Return (x, y) of the center of cell containing provided text 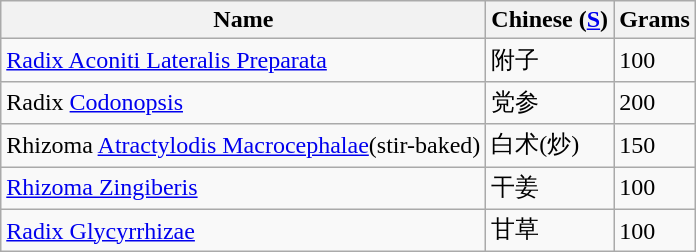
党参 (550, 102)
Radix Codonopsis (244, 102)
白术(炒) (550, 146)
Name (244, 20)
甘草 (550, 230)
Rhizoma Atractylodis Macrocephalae(stir-baked) (244, 146)
150 (655, 146)
Grams (655, 20)
200 (655, 102)
附子 (550, 60)
Chinese (S) (550, 20)
Radix Glycyrrhizae (244, 230)
Radix Aconiti Lateralis Preparata (244, 60)
Rhizoma Zingiberis (244, 188)
干姜 (550, 188)
